Find where the given text appears and provide that cell's center as (X, Y) coordinate. 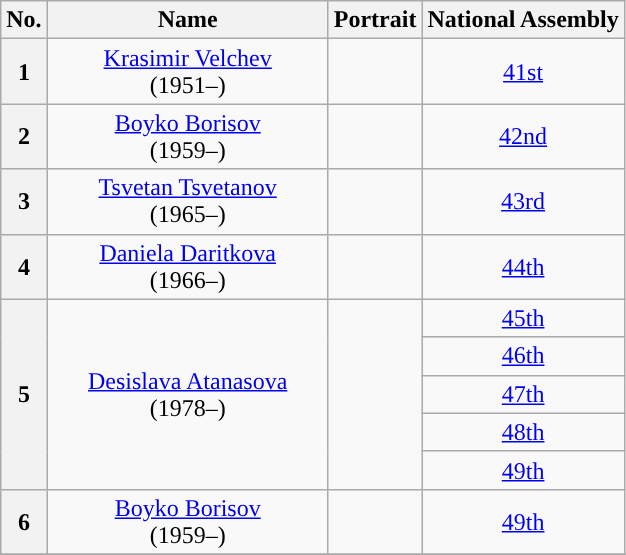
48th (523, 432)
National Assembly (523, 20)
Daniela Daritkova(1966–) (188, 266)
46th (523, 356)
43rd (523, 202)
Name (188, 20)
Desislava Atanasova(1978–) (188, 394)
Krasimir Velchev(1951–) (188, 72)
Tsvetan Tsvetanov(1965–) (188, 202)
47th (523, 394)
6 (24, 522)
No. (24, 20)
42nd (523, 136)
41st (523, 72)
2 (24, 136)
44th (523, 266)
Portrait (375, 20)
5 (24, 394)
4 (24, 266)
45th (523, 318)
1 (24, 72)
3 (24, 202)
